Detect which cell encompasses the target text, then output its [x, y] center coordinate. 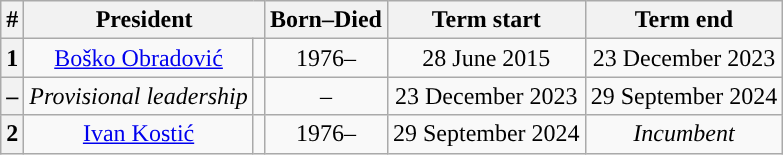
Boško Obradović [139, 58]
Incumbent [684, 134]
Term end [684, 20]
2 [12, 134]
Born–Died [326, 20]
1 [12, 58]
Ivan Kostić [139, 134]
# [12, 20]
President [144, 20]
Provisional leadership [139, 96]
Term start [486, 20]
28 June 2015 [486, 58]
